Determine the (x, y) coordinate at the center of the cell enclosing the given text.  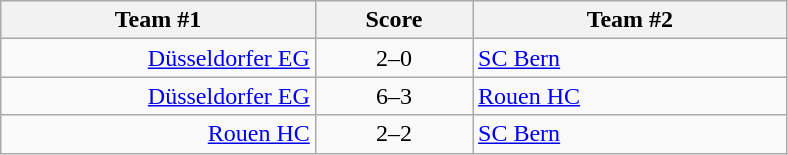
6–3 (394, 96)
2–2 (394, 134)
Team #2 (630, 20)
Team #1 (158, 20)
Score (394, 20)
2–0 (394, 58)
